Detect which cell encompasses the target text, then output its (X, Y) center coordinate. 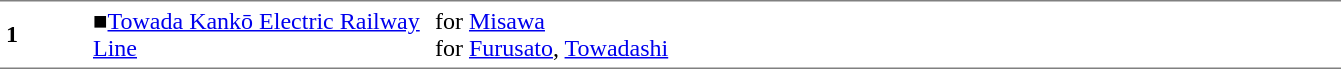
■Towada Kankō Electric Railway Line (258, 34)
1 (44, 34)
for Misawafor Furusato, Towadashi (885, 34)
